Extract the (X, Y) coordinate from the center of the cell holding the provided text.  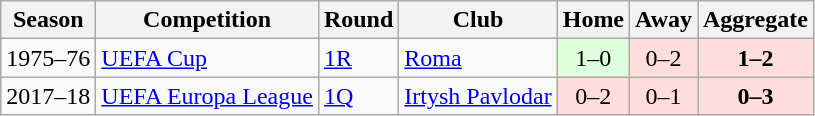
Home (593, 20)
1975–76 (48, 58)
2017–18 (48, 96)
Club (478, 20)
Roma (478, 58)
Season (48, 20)
0–3 (756, 96)
Round (358, 20)
1R (358, 58)
0–1 (664, 96)
UEFA Cup (208, 58)
Away (664, 20)
1–0 (593, 58)
Competition (208, 20)
UEFA Europa League (208, 96)
Aggregate (756, 20)
Irtysh Pavlodar (478, 96)
1–2 (756, 58)
1Q (358, 96)
